Detect which cell encompasses the target text, then output its (X, Y) center coordinate. 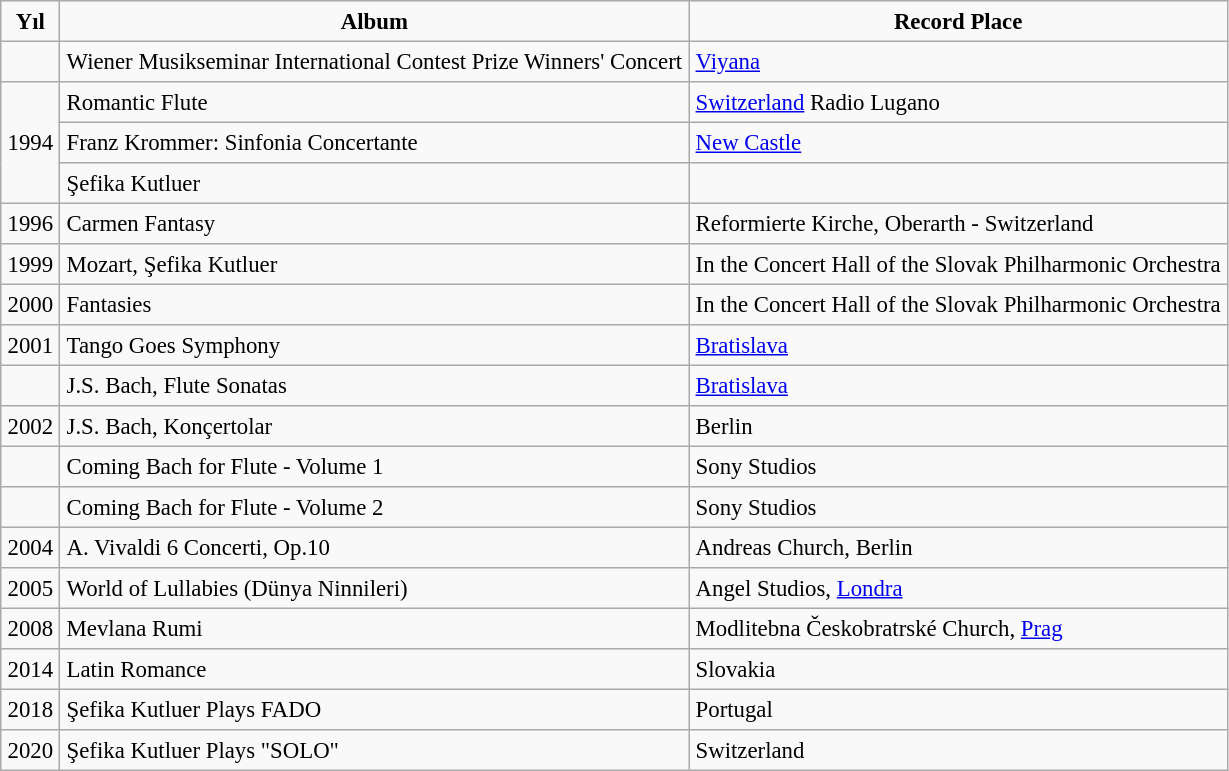
Album (374, 21)
New Castle (958, 142)
1999 (30, 264)
2005 (30, 588)
Coming Bach for Flute - Volume 1 (374, 466)
Şefika Kutluer Plays FADO (374, 709)
Yıl (30, 21)
Switzerland Radio Lugano (958, 102)
Portugal (958, 709)
Franz Krommer: Sinfonia Concertante (374, 142)
Şefika Kutluer Plays "SOLO" (374, 750)
2020 (30, 750)
A. Vivaldi 6 Concerti, Op.10 (374, 547)
2004 (30, 547)
J.S. Bach, Flute Sonatas (374, 385)
2001 (30, 345)
Angel Studios, Londra (958, 588)
Modlitebna Českobratrské Church, Prag (958, 628)
Slovakia (958, 669)
Mevlana Rumi (374, 628)
Fantasies (374, 304)
Switzerland (958, 750)
Şefika Kutluer (374, 183)
2000 (30, 304)
2002 (30, 426)
Berlin (958, 426)
Viyana (958, 61)
Romantic Flute (374, 102)
1996 (30, 223)
2008 (30, 628)
2014 (30, 669)
Record Place (958, 21)
Coming Bach for Flute - Volume 2 (374, 507)
Carmen Fantasy (374, 223)
Wiener Musikseminar International Contest Prize Winners' Concert (374, 61)
Reformierte Kirche, Oberarth - Switzerland (958, 223)
World of Lullabies (Dünya Ninnileri) (374, 588)
1994 (30, 143)
Mozart, Şefika Kutluer (374, 264)
2018 (30, 709)
Latin Romance (374, 669)
Tango Goes Symphony (374, 345)
Andreas Church, Berlin (958, 547)
J.S. Bach, Konçertolar (374, 426)
